Pinpoint the cell where the given text exists, returning its (x, y) midpoint coordinate. 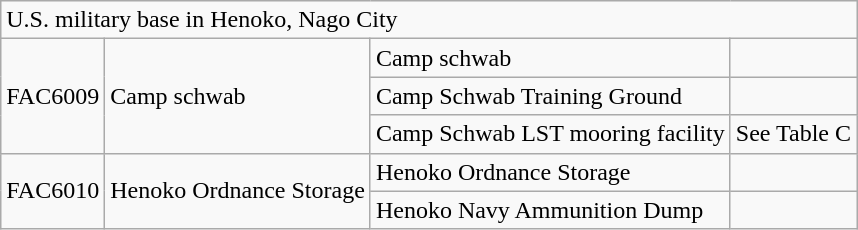
Henoko Navy Ammunition Dump (550, 210)
Camp Schwab Training Ground (550, 96)
U.S. military base in Henoko, Nago City (429, 20)
FAC6010 (53, 191)
See Table C (793, 134)
FAC6009 (53, 96)
Camp Schwab LST mooring facility (550, 134)
